Search for the cell housing the specified text and yield its [x, y] center coordinate. 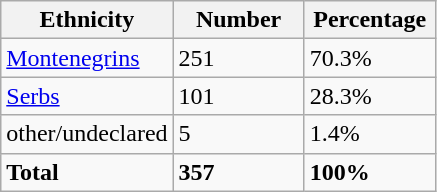
357 [238, 172]
101 [238, 96]
Serbs [87, 96]
Total [87, 172]
1.4% [370, 134]
Percentage [370, 20]
Number [238, 20]
Ethnicity [87, 20]
Montenegrins [87, 58]
other/undeclared [87, 134]
251 [238, 58]
5 [238, 134]
28.3% [370, 96]
100% [370, 172]
70.3% [370, 58]
